Scan for the cell matching the given text and deliver its (X, Y) coordinate at center. 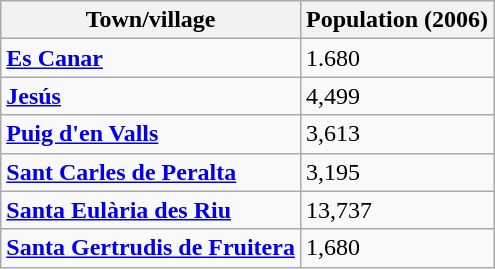
Population (2006) (396, 20)
1.680 (396, 58)
Jesús (151, 96)
4,499 (396, 96)
Santa Gertrudis de Fruitera (151, 248)
Sant Carles de Peralta (151, 172)
Puig d'en Valls (151, 134)
Es Canar (151, 58)
Santa Eulària des Riu (151, 210)
Town/village (151, 20)
1,680 (396, 248)
3,613 (396, 134)
13,737 (396, 210)
3,195 (396, 172)
